Provide the (x, y) coordinate of the cell's center where the given text is located.  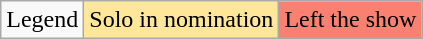
Solo in nomination (182, 20)
Left the show (350, 20)
Legend (42, 20)
